Provide the [x, y] coordinate of the cell's center where the given text is located.  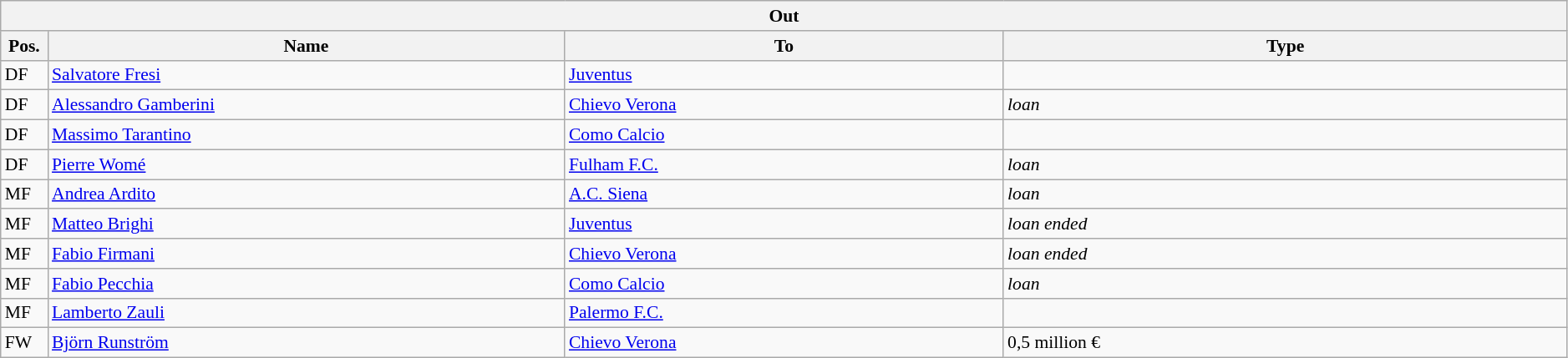
Lamberto Zauli [306, 313]
Björn Runström [306, 343]
0,5 million € [1285, 343]
Fabio Firmani [306, 254]
Palermo F.C. [784, 313]
Andrea Ardito [306, 194]
Fulham F.C. [784, 164]
Alessandro Gamberini [306, 105]
Massimo Tarantino [306, 135]
Pierre Womé [306, 164]
FW [24, 343]
To [784, 46]
Type [1285, 46]
Salvatore Fresi [306, 75]
Fabio Pecchia [306, 284]
Pos. [24, 46]
Name [306, 46]
Out [784, 16]
Matteo Brighi [306, 224]
A.C. Siena [784, 194]
